From the cell containing the given text, extract its center point as (X, Y) coordinate. 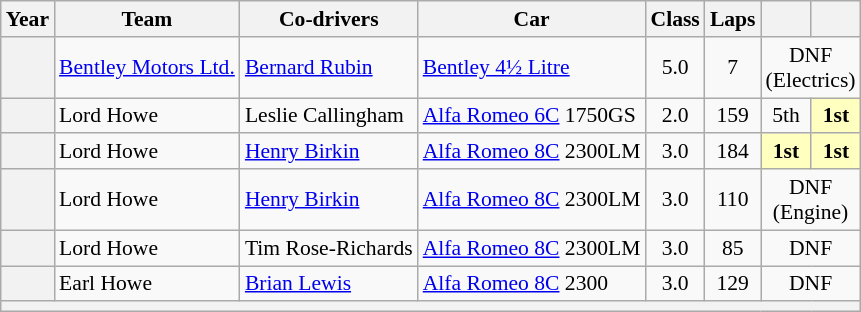
Bernard Rubin (329, 68)
Team (147, 19)
5th (786, 116)
Bentley 4½ Litre (532, 68)
Leslie Callingham (329, 116)
Alfa Romeo 8C 2300 (532, 284)
Alfa Romeo 6C 1750GS (532, 116)
Bentley Motors Ltd. (147, 68)
129 (733, 284)
85 (733, 248)
184 (733, 152)
Earl Howe (147, 284)
Laps (733, 19)
7 (733, 68)
DNF(Engine) (811, 200)
Brian Lewis (329, 284)
Year (28, 19)
110 (733, 200)
Car (532, 19)
DNF(Electrics) (811, 68)
5.0 (674, 68)
Class (674, 19)
159 (733, 116)
Tim Rose-Richards (329, 248)
Co-drivers (329, 19)
2.0 (674, 116)
